Capture the cell that displays the provided text and extract its (x, y) central coordinate. 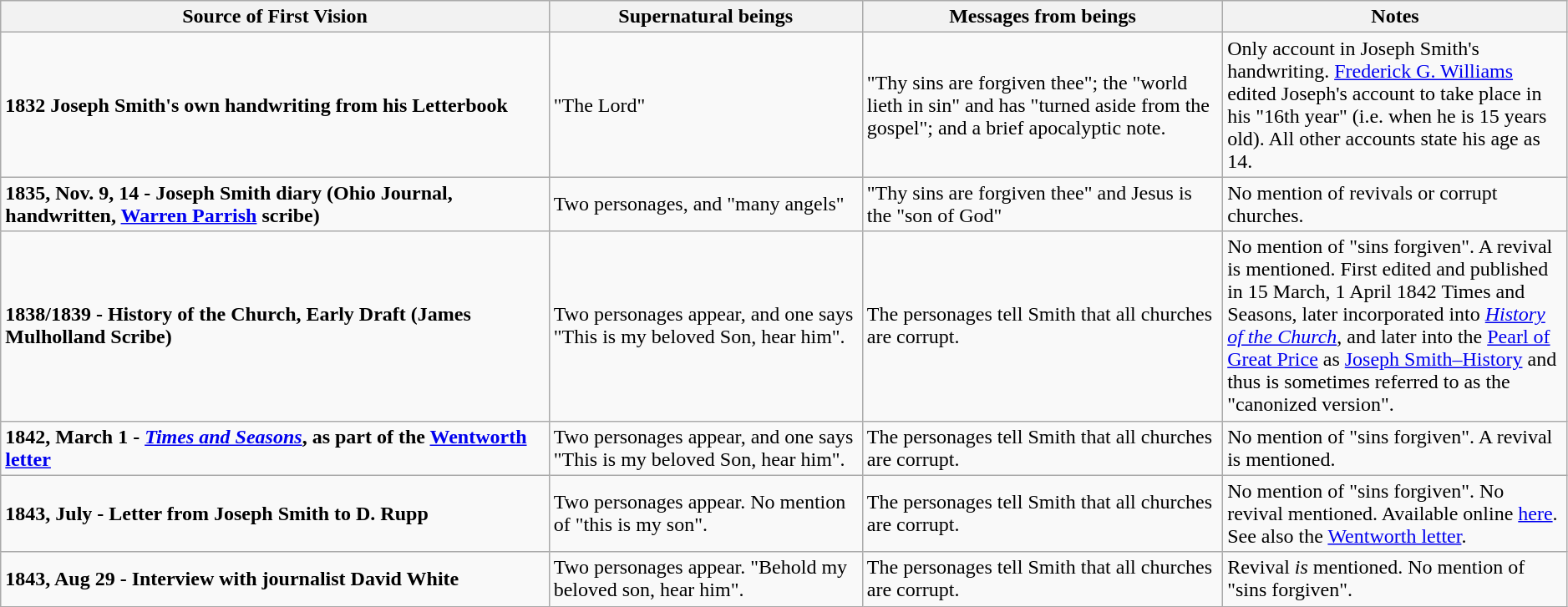
1843, July - Letter from Joseph Smith to D. Rupp (275, 513)
"Thy sins are forgiven thee" and Jesus is the "son of God" (1043, 204)
1842, March 1 - Times and Seasons, as part of the Wentworth letter (275, 448)
No mention of revivals or corrupt churches. (1395, 204)
Supernatural beings (705, 17)
"The Lord" (705, 105)
1832 Joseph Smith's own handwriting from his Letterbook (275, 105)
Two personages appear. No mention of "this is my son". (705, 513)
1838/1839 - History of the Church, Early Draft (James Mulholland Scribe) (275, 326)
Notes (1395, 17)
Source of First Vision (275, 17)
1835, Nov. 9, 14 - Joseph Smith diary (Ohio Journal, handwritten, Warren Parrish scribe) (275, 204)
Two personages, and "many angels" (705, 204)
Revival is mentioned. No mention of "sins forgiven". (1395, 579)
Messages from beings (1043, 17)
Two personages appear. "Behold my beloved son, hear him". (705, 579)
No mention of "sins forgiven". No revival mentioned. Available online here. See also the Wentworth letter. (1395, 513)
1843, Aug 29 - Interview with journalist David White (275, 579)
"Thy sins are forgiven thee"; the "world lieth in sin" and has "turned aside from the gospel"; and a brief apocalyptic note. (1043, 105)
No mention of "sins forgiven". A revival is mentioned. (1395, 448)
